Determine the [x, y] coordinate at the center of the cell enclosing the given text.  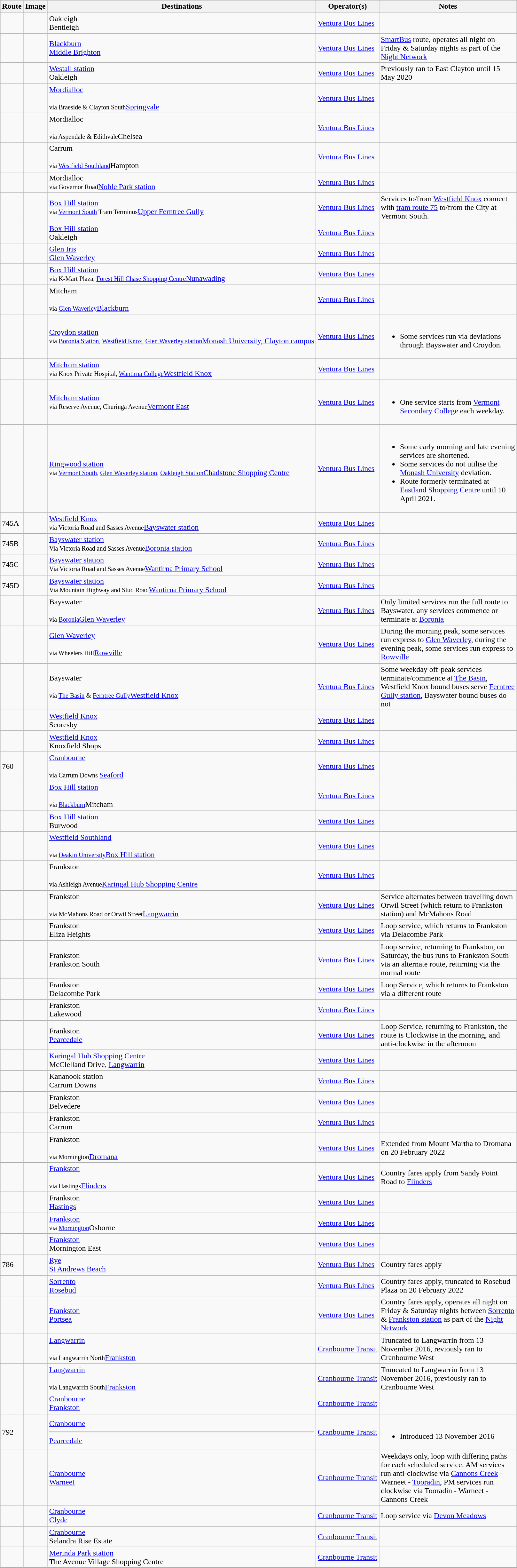
Services to/from Westfield Knox connect with tram route 75 to/from the City at Vermont South. [448, 207]
Westfield Knoxvia Victoria Road and Sasses AvenueBayswater station [182, 523]
Mitcham stationvia Reserve Avenue, Churinga AvenueVermont East [182, 402]
Westall stationOakleigh [182, 73]
Service alternates between travelling down Orwil Street (which return to Frankston station) and McMahons Road [448, 905]
FrankstonPortsea [182, 1315]
Loop Service, which returns to Frankston via a different route [448, 989]
Bayswater stationVia Victoria Road and Sasses AvenueWantirna Primary School [182, 564]
FrankstonCarrum [182, 1122]
Bayswater stationVia Victoria Road and Sasses AvenueBoronia station [182, 544]
Loop service, which returns to Frankston via Delacombe Park [448, 930]
Glen Waverleyvia Wheelers HillRowville [182, 644]
Croydon stationvia Boronia Station, Westfield Knox, Glen Waverley stationMonash University, Clayton campus [182, 337]
Country fares apply, operates all night on Friday & Saturday nights between Sorrento & Frankston station as part of the Night Network [448, 1315]
Truncated to Langwarrin from 13 November 2016, previously ran to Cranbourne West [448, 1378]
OakleighBentleigh [182, 23]
745B [12, 544]
Mitcham stationvia Knox Private Hospital, Wantirna CollegeWestfield Knox [182, 369]
Previously ran to East Clayton until 15 May 2020 [448, 73]
Introduced 13 November 2016 [448, 1432]
Kananook stationCarrum Downs [182, 1081]
Mordialloc via Braeside & Clayton SouthSpringvale [182, 98]
792 [12, 1432]
Some services run via deviations through Bayswater and Croydon. [448, 337]
Frankstonvia McMahons Road or Orwil StreetLangwarrin [182, 905]
Operator(s) [347, 6]
FrankstonMornington East [182, 1244]
CranbourneClyde [182, 1516]
SorrentoRosebud [182, 1285]
Box Hill stationvia Vermont South Tram TerminusUpper Ferntree Gully [182, 207]
Image [35, 6]
Langwarrinvia Langwarrin SouthFrankston [182, 1378]
BlackburnMiddle Brighton [182, 48]
FrankstonFrankston South [182, 960]
During the morning peak, some services run express to Glen Waverley, during the evening peak, some services run express to Rowville [448, 644]
Notes [448, 6]
Westfield Southlandvia Deakin UniversityBox Hill station [182, 846]
Frankstonvia MorningtonDromana [182, 1148]
Ringwood stationvia Vermont South, Glen Waverley station, Oakleigh StationChadstone Shopping Centre [182, 468]
Mordiallocvia Governor RoadNoble Park station [182, 182]
Langwarrinvia Langwarrin NorthFrankston [182, 1349]
Westfield KnoxKnoxfield Shops [182, 741]
CranbournePearcedale [182, 1432]
FrankstonHastings [182, 1202]
Loop service via Devon Meadows [448, 1516]
FrankstonLakewood [182, 1010]
CranbourneWarneet [182, 1477]
Bayswater stationVia Mountain Highway and Stud RoadWantirna Primary School [182, 585]
Country fares apply, truncated to Rosebud Plaza on 20 February 2022 [448, 1285]
Carrum via Westfield SouthlandHampton [182, 157]
745A [12, 523]
Mitcham via Glen WaverleyBlackburn [182, 299]
Bayswatervia BoroniaGlen Waverley [182, 610]
Box Hill stationvia BlackburnMitcham [182, 796]
Country fares apply [448, 1265]
Loop Service, returning to Frankston, the route is Clockwise in the morning, and anti-clockwise in the afternoon [448, 1035]
FrankstonDelacombe Park [182, 989]
Frankstonvia Ashleigh AvenueKaringal Hub Shopping Centre [182, 876]
CranbourneFrankston [182, 1403]
Karingal Hub Shopping CentreMcClelland Drive, Langwarrin [182, 1060]
Box Hill stationBurwood [182, 821]
Westfield KnoxScoresby [182, 720]
Cranbourne via Carrum Downs Seaford [182, 766]
786 [12, 1265]
Box Hill stationvia K-Mart Plaza, Forest Hill Chase Shopping CentreNunawading [182, 274]
Mordialloc via Aspendale & EdithvaleChelsea [182, 128]
Merinda Park stationThe Avenue Village Shopping Centre [182, 1557]
FrankstonBelvedere [182, 1102]
RyeSt Andrews Beach [182, 1265]
One service starts from Vermont Secondary College each weekday. [448, 402]
Loop service, returning to Frankston, on Saturday, the bus runs to Frankston South via an alternate route, returning via the normal route [448, 960]
Truncated to Langwarrin from 13 November 2016, reviously ran to Cranbourne West [448, 1349]
FrankstonPearcedale [182, 1035]
745C [12, 564]
Only limited services run the full route to Bayswater, any services commence or terminate at Boronia [448, 610]
Box Hill stationOakleigh [182, 232]
Frankstonvia HastingsFlinders [182, 1177]
Route [12, 6]
FrankstonEliza Heights [182, 930]
Frankstonvia MorningtonOsborne [182, 1223]
Extended from Mount Martha to Dromana on 20 February 2022 [448, 1148]
Glen IrisGlen Waverley [182, 253]
760 [12, 766]
Country fares apply from Sandy Point Road to Flinders [448, 1177]
SmartBus route, operates all night on Friday & Saturday nights as part of the Night Network [448, 48]
CranbourneSelandra Rise Estate [182, 1536]
Bayswatervia The Basin & Ferntree GullyWestfield Knox [182, 687]
745D [12, 585]
Destinations [182, 6]
Some weekday off-peak services terminate/commence at The Basin, Westfield Knox bound buses serve Ferntree Gully station, Bayswater bound buses do not [448, 687]
